Identify which cell holds the provided text, then report its [X, Y] central coordinate. 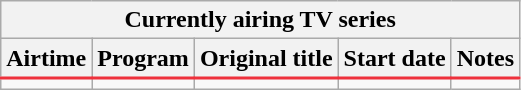
Currently airing TV series [260, 20]
Original title [266, 58]
Program [144, 58]
Notes [485, 58]
Airtime [46, 58]
Start date [394, 58]
